Detect which cell encompasses the target text, then output its (X, Y) center coordinate. 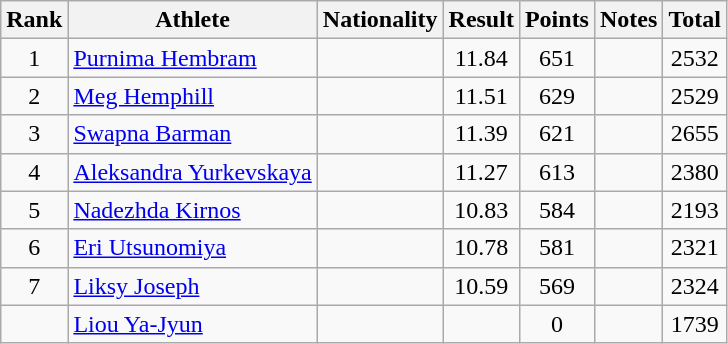
11.39 (481, 134)
10.59 (481, 286)
5 (34, 210)
2529 (695, 96)
613 (556, 172)
651 (556, 58)
6 (34, 248)
Purnima Hembram (192, 58)
11.51 (481, 96)
584 (556, 210)
Athlete (192, 20)
Eri Utsunomiya (192, 248)
569 (556, 286)
Aleksandra Yurkevskaya (192, 172)
4 (34, 172)
1 (34, 58)
2321 (695, 248)
7 (34, 286)
Nadezhda Kirnos (192, 210)
2655 (695, 134)
Result (481, 20)
Nationality (380, 20)
Total (695, 20)
10.83 (481, 210)
2324 (695, 286)
2380 (695, 172)
Liksy Joseph (192, 286)
629 (556, 96)
11.27 (481, 172)
621 (556, 134)
Points (556, 20)
2532 (695, 58)
10.78 (481, 248)
3 (34, 134)
581 (556, 248)
1739 (695, 324)
11.84 (481, 58)
Swapna Barman (192, 134)
Rank (34, 20)
2193 (695, 210)
Liou Ya-Jyun (192, 324)
0 (556, 324)
Meg Hemphill (192, 96)
2 (34, 96)
Notes (628, 20)
